Identify which cell holds the provided text, then report its (x, y) central coordinate. 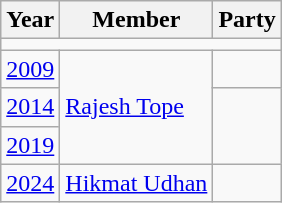
Year (30, 20)
2009 (30, 69)
Member (136, 20)
2024 (30, 183)
2019 (30, 145)
Hikmat Udhan (136, 183)
Rajesh Tope (136, 107)
2014 (30, 107)
Party (247, 20)
